Pinpoint the cell where the given text exists, returning its (x, y) midpoint coordinate. 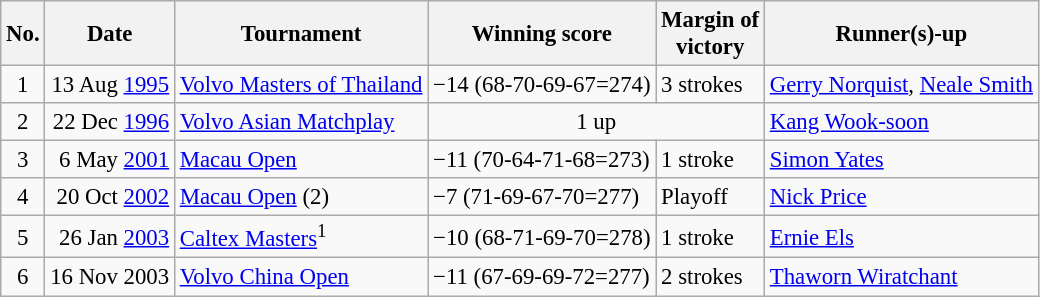
Nick Price (901, 197)
13 Aug 1995 (110, 85)
−7 (71-69-67-70=277) (542, 197)
Caltex Masters1 (300, 237)
26 Jan 2003 (110, 237)
Ernie Els (901, 237)
1 (23, 85)
3 strokes (710, 85)
1 up (596, 122)
−10 (68-71-69-70=278) (542, 237)
Macau Open (2) (300, 197)
22 Dec 1996 (110, 122)
2 strokes (710, 277)
6 (23, 277)
−11 (70-64-71-68=273) (542, 160)
Thaworn Wiratchant (901, 277)
Runner(s)-up (901, 34)
Kang Wook-soon (901, 122)
Gerry Norquist, Neale Smith (901, 85)
Margin ofvictory (710, 34)
−14 (68-70-69-67=274) (542, 85)
Macau Open (300, 160)
Volvo China Open (300, 277)
Date (110, 34)
No. (23, 34)
4 (23, 197)
5 (23, 237)
Tournament (300, 34)
Playoff (710, 197)
Volvo Asian Matchplay (300, 122)
20 Oct 2002 (110, 197)
6 May 2001 (110, 160)
16 Nov 2003 (110, 277)
3 (23, 160)
−11 (67-69-69-72=277) (542, 277)
2 (23, 122)
Volvo Masters of Thailand (300, 85)
Simon Yates (901, 160)
Winning score (542, 34)
